Find where the given text appears and provide that cell's center as (x, y) coordinate. 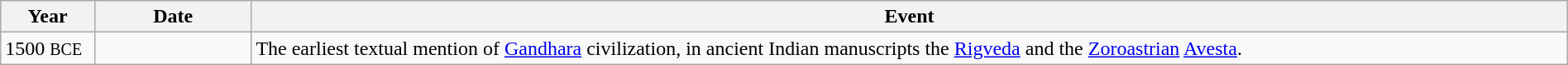
The earliest textual mention of Gandhara civilization, in ancient Indian manuscripts the Rigveda and the Zoroastrian Avesta. (910, 48)
Event (910, 17)
Year (48, 17)
1500 BCE (48, 48)
Date (172, 17)
